Provide the [x, y] coordinate of the cell's center where the given text is located.  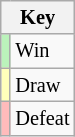
Draw [42, 85]
Key [38, 17]
Win [42, 51]
Defeat [42, 118]
